Determine the (x, y) coordinate at the center of the cell enclosing the given text.  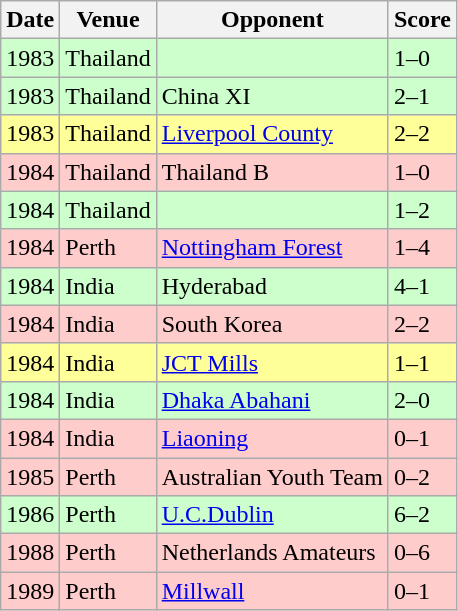
1–1 (422, 362)
Nottingham Forest (272, 248)
4–1 (422, 286)
Hyderabad (272, 286)
JCT Mills (272, 362)
Opponent (272, 20)
Thailand B (272, 172)
South Korea (272, 324)
2–0 (422, 400)
6–2 (422, 515)
Dhaka Abahani (272, 400)
0–2 (422, 477)
Australian Youth Team (272, 477)
1989 (30, 591)
Venue (108, 20)
China XI (272, 96)
0–6 (422, 553)
Liaoning (272, 438)
Score (422, 20)
Millwall (272, 591)
Liverpool County (272, 134)
1–4 (422, 248)
1988 (30, 553)
Date (30, 20)
1–2 (422, 210)
U.C.Dublin (272, 515)
1985 (30, 477)
2–1 (422, 96)
Netherlands Amateurs (272, 553)
1986 (30, 515)
